Search for the cell housing the specified text and yield its (x, y) center coordinate. 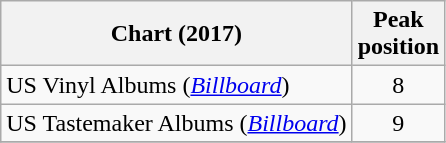
Peakposition (398, 34)
Chart (2017) (176, 34)
US Tastemaker Albums (Billboard) (176, 123)
US Vinyl Albums (Billboard) (176, 85)
8 (398, 85)
9 (398, 123)
